Search for the cell housing the specified text and yield its [x, y] center coordinate. 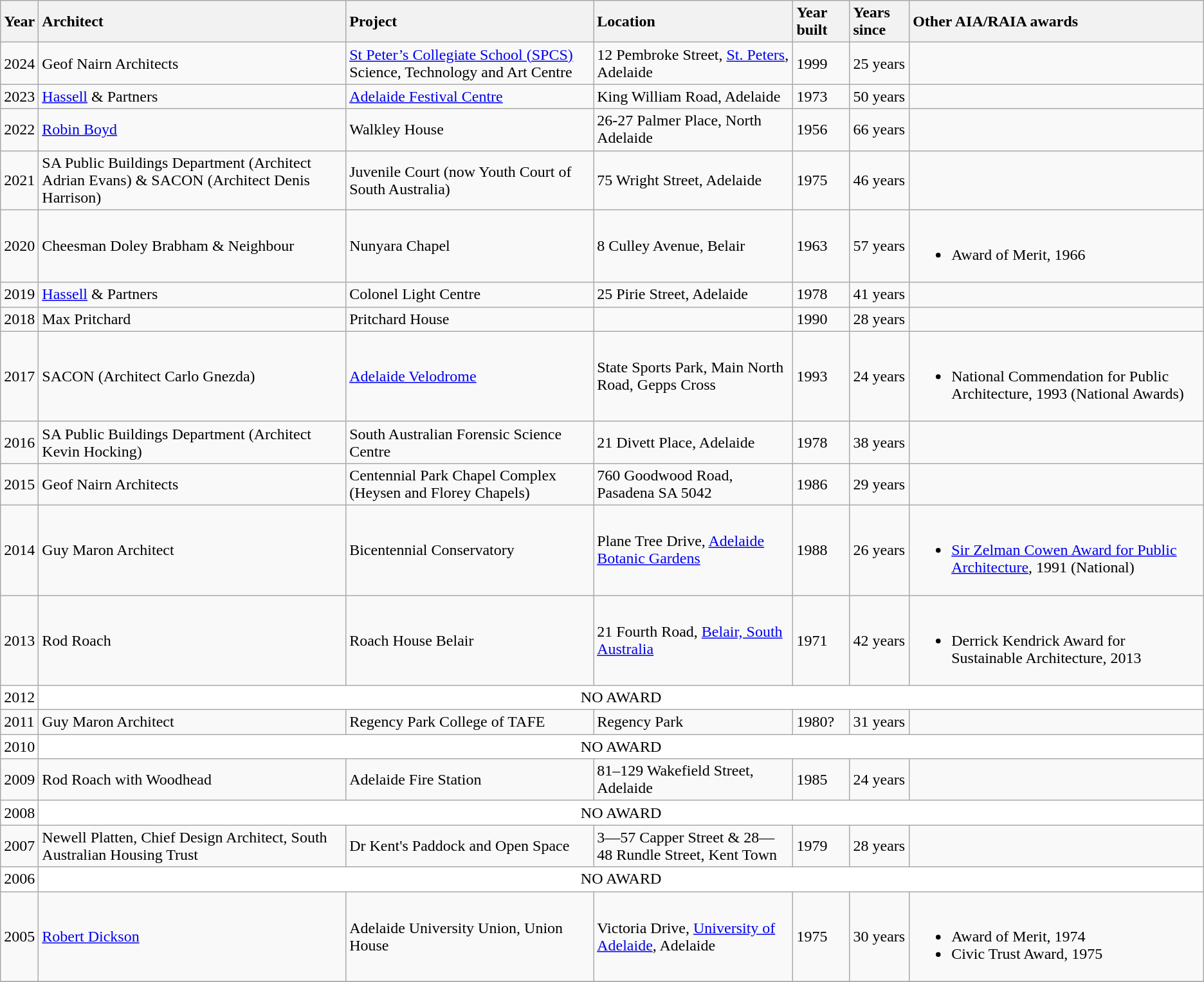
King William Road, Adelaide [693, 96]
21 Divett Place, Adelaide [693, 442]
2006 [19, 879]
1979 [821, 846]
Juvenile Court (now Youth Court of South Australia) [470, 180]
2013 [19, 641]
Pritchard House [470, 319]
66 years [880, 130]
Colonel Light Centre [470, 295]
Adelaide Festival Centre [470, 96]
3—57 Capper Street & 28—48 Rundle Street, Kent Town [693, 846]
State Sports Park, Main North Road, Gepps Cross [693, 376]
26-27 Palmer Place, North Adelaide [693, 130]
8 Culley Avenue, Belair [693, 246]
57 years [880, 246]
1985 [821, 779]
Adelaide Velodrome [470, 376]
1999 [821, 63]
1993 [821, 376]
Year [19, 22]
1988 [821, 550]
Adelaide University Union, Union House [470, 936]
1971 [821, 641]
Nunyara Chapel [470, 246]
2010 [19, 747]
2017 [19, 376]
1956 [821, 130]
Regency Park [693, 722]
2022 [19, 130]
2005 [19, 936]
12 Pembroke Street, St. Peters, Adelaide [693, 63]
29 years [880, 484]
Year built [821, 22]
46 years [880, 180]
Bicentennial Conservatory [470, 550]
75 Wright Street, Adelaide [693, 180]
Other AIA/RAIA awards [1057, 22]
South Australian Forensic Science Centre [470, 442]
SA Public Buildings Department (Architect Kevin Hocking) [192, 442]
2015 [19, 484]
Robin Boyd [192, 130]
Regency Park College of TAFE [470, 722]
Plane Tree Drive, Adelaide Botanic Gardens [693, 550]
Centennial Park Chapel Complex (Heysen and Florey Chapels) [470, 484]
St Peter’s Collegiate School (SPCS) Science, Technology and Art Centre [470, 63]
1963 [821, 246]
25 years [880, 63]
Newell Platten, Chief Design Architect, South Australian Housing Trust [192, 846]
30 years [880, 936]
2014 [19, 550]
42 years [880, 641]
25 Pirie Street, Adelaide [693, 295]
Roach House Belair [470, 641]
1990 [821, 319]
2011 [19, 722]
2008 [19, 813]
Rod Roach with Woodhead [192, 779]
SACON (Architect Carlo Gnezda) [192, 376]
Project [470, 22]
Victoria Drive, University of Adelaide, Adelaide [693, 936]
Max Pritchard [192, 319]
50 years [880, 96]
2023 [19, 96]
2019 [19, 295]
1986 [821, 484]
81–129 Wakefield Street, Adelaide [693, 779]
Rod Roach [192, 641]
Architect [192, 22]
2024 [19, 63]
1980? [821, 722]
2009 [19, 779]
2012 [19, 698]
Walkley House [470, 130]
Robert Dickson [192, 936]
2020 [19, 246]
1973 [821, 96]
Award of Merit, 1966 [1057, 246]
41 years [880, 295]
Years since [880, 22]
760 Goodwood Road, Pasadena SA 5042 [693, 484]
2018 [19, 319]
Location [693, 22]
Dr Kent's Paddock and Open Space [470, 846]
31 years [880, 722]
2016 [19, 442]
21 Fourth Road, Belair, South Australia [693, 641]
2007 [19, 846]
Derrick Kendrick Award for Sustainable Architecture, 2013 [1057, 641]
Award of Merit, 1974Civic Trust Award, 1975 [1057, 936]
26 years [880, 550]
2021 [19, 180]
Sir Zelman Cowen Award for Public Architecture, 1991 (National) [1057, 550]
38 years [880, 442]
Adelaide Fire Station [470, 779]
National Commendation for Public Architecture, 1993 (National Awards) [1057, 376]
SA Public Buildings Department (Architect Adrian Evans) & SACON (Architect Denis Harrison) [192, 180]
Cheesman Doley Brabham & Neighbour [192, 246]
